Detect which cell encompasses the target text, then output its (x, y) center coordinate. 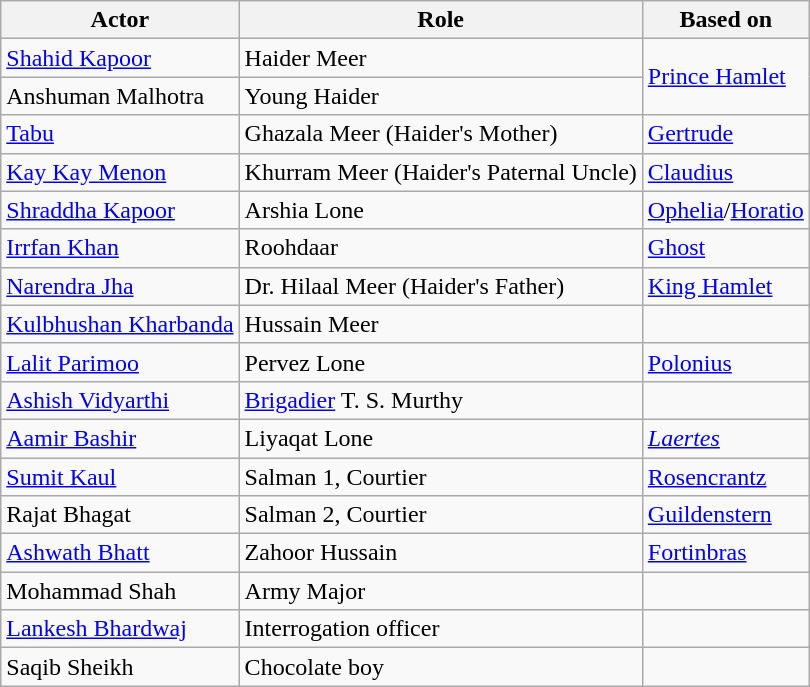
Arshia Lone (440, 210)
Aamir Bashir (120, 438)
Shahid Kapoor (120, 58)
Tabu (120, 134)
Liyaqat Lone (440, 438)
Irrfan Khan (120, 248)
Young Haider (440, 96)
Kay Kay Menon (120, 172)
Interrogation officer (440, 629)
Ophelia/Horatio (726, 210)
Shraddha Kapoor (120, 210)
Lalit Parimoo (120, 362)
Prince Hamlet (726, 77)
Rosencrantz (726, 477)
Saqib Sheikh (120, 667)
Based on (726, 20)
Army Major (440, 591)
Fortinbras (726, 553)
Polonius (726, 362)
King Hamlet (726, 286)
Laertes (726, 438)
Khurram Meer (Haider's Paternal Uncle) (440, 172)
Kulbhushan Kharbanda (120, 324)
Zahoor Hussain (440, 553)
Pervez Lone (440, 362)
Mohammad Shah (120, 591)
Role (440, 20)
Sumit Kaul (120, 477)
Lankesh Bhardwaj (120, 629)
Salman 1, Courtier (440, 477)
Gertrude (726, 134)
Actor (120, 20)
Ashwath Bhatt (120, 553)
Ghost (726, 248)
Narendra Jha (120, 286)
Rajat Bhagat (120, 515)
Dr. Hilaal Meer (Haider's Father) (440, 286)
Haider Meer (440, 58)
Hussain Meer (440, 324)
Claudius (726, 172)
Ghazala Meer (Haider's Mother) (440, 134)
Anshuman Malhotra (120, 96)
Guildenstern (726, 515)
Ashish Vidyarthi (120, 400)
Salman 2, Courtier (440, 515)
Brigadier T. S. Murthy (440, 400)
Chocolate boy (440, 667)
Roohdaar (440, 248)
